Search for the cell housing the specified text and yield its [x, y] center coordinate. 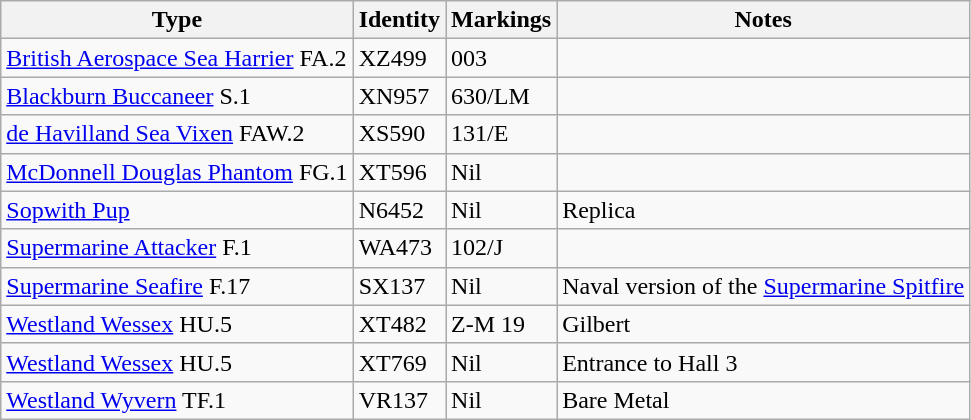
003 [502, 58]
Notes [764, 20]
XT769 [399, 362]
Supermarine Seafire F.17 [177, 286]
Entrance to Hall 3 [764, 362]
Identity [399, 20]
VR137 [399, 400]
XT482 [399, 324]
Naval version of the Supermarine Spitfire [764, 286]
Westland Wyvern TF.1 [177, 400]
Gilbert [764, 324]
131/E [502, 134]
de Havilland Sea Vixen FAW.2 [177, 134]
Bare Metal [764, 400]
N6452 [399, 210]
McDonnell Douglas Phantom FG.1 [177, 172]
Z-M 19 [502, 324]
XT596 [399, 172]
630/LM [502, 96]
Blackburn Buccaneer S.1 [177, 96]
Replica [764, 210]
XN957 [399, 96]
Type [177, 20]
Supermarine Attacker F.1 [177, 248]
XS590 [399, 134]
Markings [502, 20]
Sopwith Pup [177, 210]
British Aerospace Sea Harrier FA.2 [177, 58]
102/J [502, 248]
SX137 [399, 286]
XZ499 [399, 58]
WA473 [399, 248]
